Detect which cell encompasses the target text, then output its [X, Y] center coordinate. 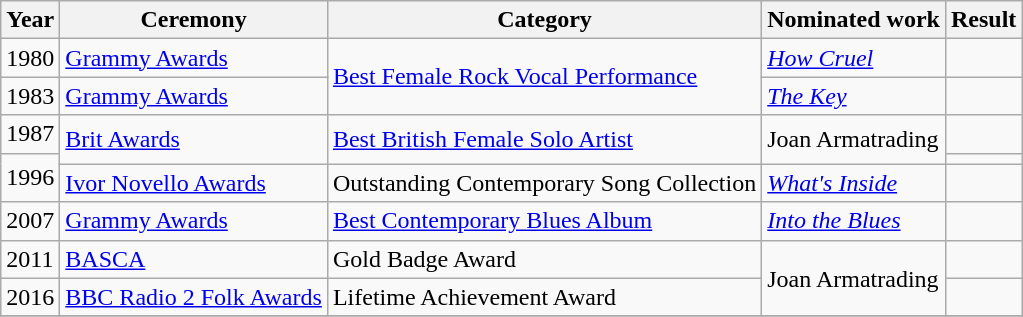
Year [30, 20]
Result [983, 20]
Best British Female Solo Artist [544, 140]
Nominated work [854, 20]
Into the Blues [854, 221]
BBC Radio 2 Folk Awards [194, 297]
Gold Badge Award [544, 259]
Best Female Rock Vocal Performance [544, 77]
2011 [30, 259]
BASCA [194, 259]
Category [544, 20]
Brit Awards [194, 140]
What's Inside [854, 183]
Best Contemporary Blues Album [544, 221]
2016 [30, 297]
Ceremony [194, 20]
Ivor Novello Awards [194, 183]
1996 [30, 178]
1980 [30, 58]
1987 [30, 134]
Outstanding Contemporary Song Collection [544, 183]
Lifetime Achievement Award [544, 297]
1983 [30, 96]
2007 [30, 221]
The Key [854, 96]
How Cruel [854, 58]
